Detect which cell encompasses the target text, then output its (X, Y) center coordinate. 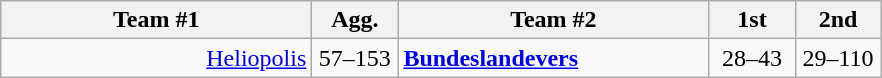
29–110 (838, 58)
2nd (838, 20)
28–43 (752, 58)
Agg. (355, 20)
Bundeslandevers (554, 58)
57–153 (355, 58)
Heliopolis (156, 58)
1st (752, 20)
Team #1 (156, 20)
Team #2 (554, 20)
